Determine the (x, y) coordinate at the center of the cell enclosing the given text.  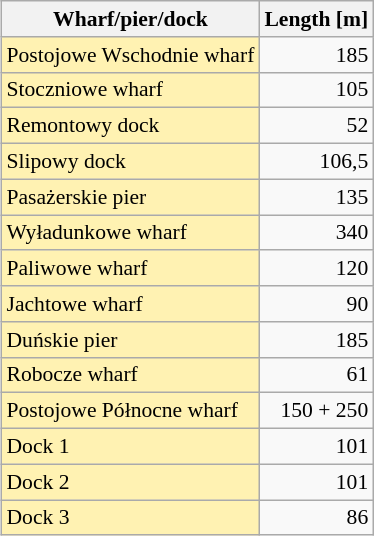
Remontowy dock (130, 126)
106,5 (316, 161)
90 (316, 304)
Paliwowe wharf (130, 268)
150 + 250 (316, 411)
Wharf/pier/dock (130, 19)
Postojowe Wschodnie wharf (130, 54)
Jachtowe wharf (130, 304)
Pasażerskie pier (130, 197)
Dock 2 (130, 482)
340 (316, 232)
105 (316, 90)
86 (316, 518)
Duńskie pier (130, 339)
Stoczniowe wharf (130, 90)
Slipowy dock (130, 161)
Dock 1 (130, 446)
Wyładunkowe wharf (130, 232)
52 (316, 126)
Length [m] (316, 19)
120 (316, 268)
Postojowe Północne wharf (130, 411)
Robocze wharf (130, 375)
61 (316, 375)
Dock 3 (130, 518)
135 (316, 197)
